Locate the cell with the specified text and output its [X, Y] center coordinate. 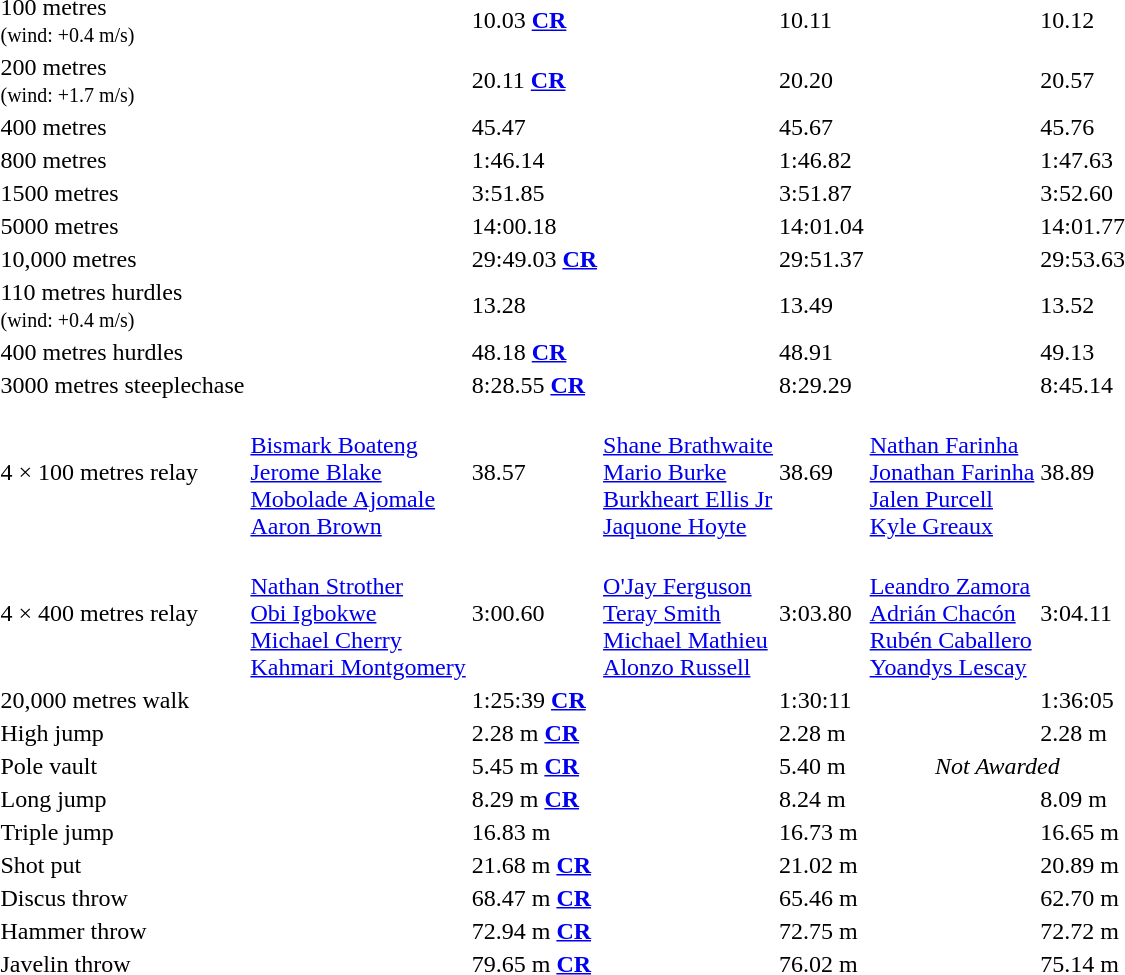
45.67 [822, 127]
48.18 CR [534, 352]
14:00.18 [534, 226]
16.83 m [534, 832]
29:51.37 [822, 259]
8:28.55 CR [534, 385]
16.73 m [822, 832]
5.40 m [822, 766]
Bismark BoatengJerome BlakeMobolade AjomaleAaron Brown [358, 472]
1:30:11 [822, 700]
38.57 [534, 472]
8.29 m CR [534, 799]
21.02 m [822, 865]
2.28 m CR [534, 733]
8:29.29 [822, 385]
20.11 CR [534, 80]
1:46.14 [534, 160]
Shane BrathwaiteMario BurkeBurkheart Ellis JrJaquone Hoyte [688, 472]
38.69 [822, 472]
20.20 [822, 80]
O'Jay FergusonTeray SmithMichael MathieuAlonzo Russell [688, 613]
29:49.03 CR [534, 259]
21.68 m CR [534, 865]
Nathan FarinhaJonathan FarinhaJalen PurcellKyle Greaux [952, 472]
14:01.04 [822, 226]
Leandro ZamoraAdrián ChacónRubén CaballeroYoandys Lescay [952, 613]
68.47 m CR [534, 898]
3:00.60 [534, 613]
1:25:39 CR [534, 700]
72.94 m CR [534, 931]
72.75 m [822, 931]
48.91 [822, 352]
1:46.82 [822, 160]
3:51.87 [822, 193]
65.46 m [822, 898]
13.28 [534, 306]
3:51.85 [534, 193]
2.28 m [822, 733]
8.24 m [822, 799]
45.47 [534, 127]
3:03.80 [822, 613]
5.45 m CR [534, 766]
13.49 [822, 306]
Nathan StrotherObi IgbokweMichael CherryKahmari Montgomery [358, 613]
